Find where the given text appears and provide that cell's center as (x, y) coordinate. 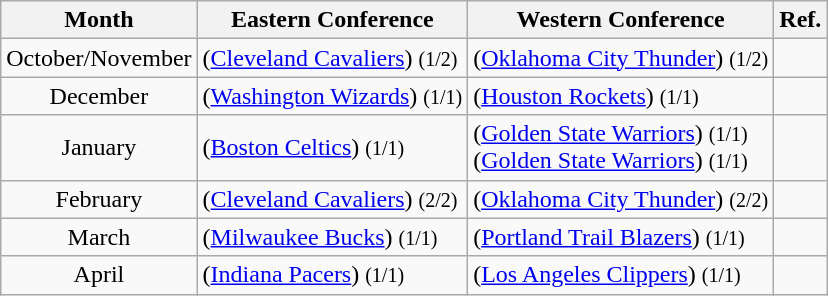
(Houston Rockets) (1/1) (621, 96)
Month (99, 20)
March (99, 237)
(Milwaukee Bucks) (1/1) (332, 237)
(Los Angeles Clippers) (1/1) (621, 275)
January (99, 148)
December (99, 96)
April (99, 275)
(Boston Celtics) (1/1) (332, 148)
February (99, 199)
(Washington Wizards) (1/1) (332, 96)
(Cleveland Cavaliers) (2/2) (332, 199)
Ref. (800, 20)
October/November (99, 58)
(Portland Trail Blazers) (1/1) (621, 237)
(Indiana Pacers) (1/1) (332, 275)
(Oklahoma City Thunder) (1/2) (621, 58)
(Cleveland Cavaliers) (1/2) (332, 58)
(Oklahoma City Thunder) (2/2) (621, 199)
Eastern Conference (332, 20)
(Golden State Warriors) (1/1) (Golden State Warriors) (1/1) (621, 148)
Western Conference (621, 20)
